Find where the given text appears and provide that cell's center as [x, y] coordinate. 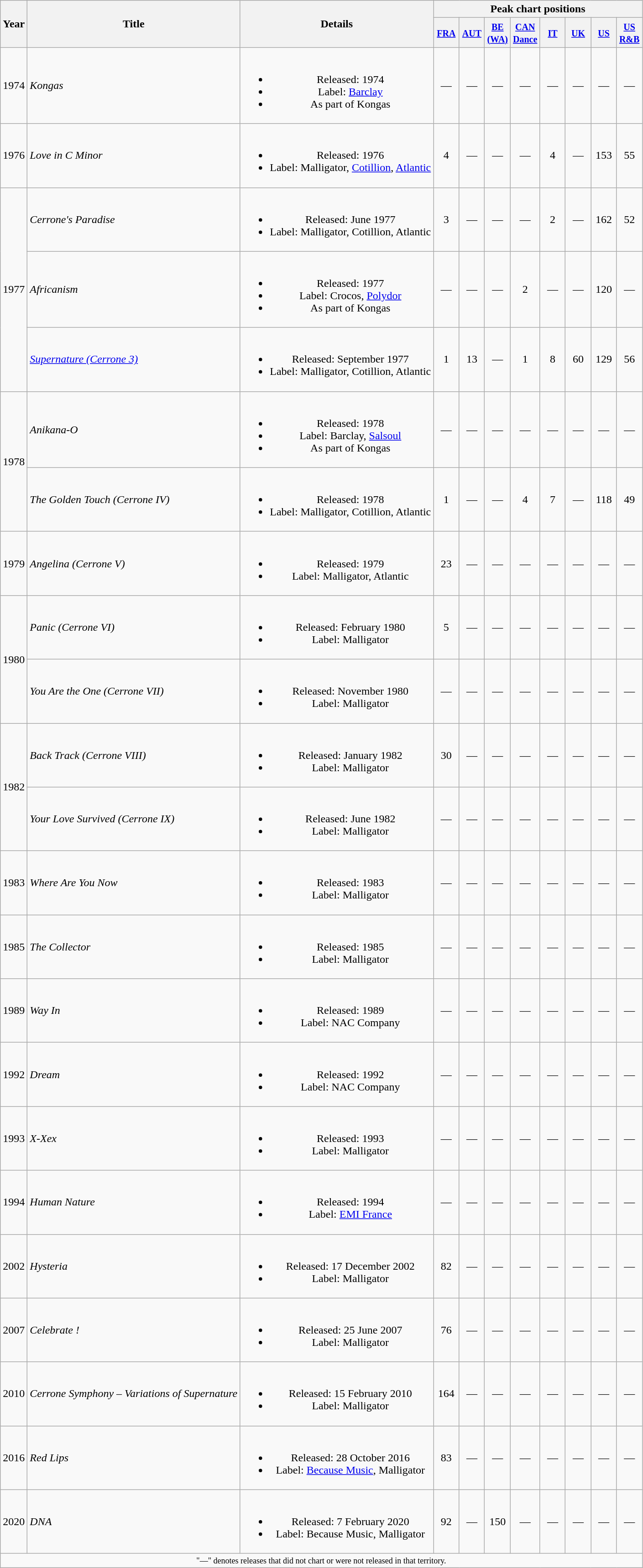
Cerrone Symphony – Variations of Supernature [134, 1394]
Released: 1985Label: Malligator [337, 947]
1974 [14, 86]
120 [604, 289]
UK [578, 33]
Released: 1974Label: BarclayAs part of Kongas [337, 86]
Supernature (Cerrone 3) [134, 359]
Africanism [134, 289]
150 [497, 1521]
Panic (Cerrone VI) [134, 627]
US [604, 33]
118 [604, 499]
76 [446, 1330]
Where Are You Now [134, 883]
2007 [14, 1330]
Your Love Survived (Cerrone IX) [134, 819]
Released: February 1980Label: Malligator [337, 627]
2020 [14, 1521]
Released: January 1982Label: Malligator [337, 755]
Anikana-O [134, 430]
Angelina (Cerrone V) [134, 563]
1992 [14, 1075]
1982 [14, 787]
"—" denotes releases that did not chart or were not released in that territory. [321, 1561]
Hysteria [134, 1266]
Released: June 1977Label: Malligator, Cotillion, Atlantic [337, 219]
The Collector [134, 947]
Released: 1978Label: Barclay, SalsoulAs part of Kongas [337, 430]
Released: November 1980Label: Malligator [337, 691]
92 [446, 1521]
Released: 1989Label: NAC Company [337, 1011]
2002 [14, 1266]
164 [446, 1394]
IT [553, 33]
Released: 25 June 2007Label: Malligator [337, 1330]
DNA [134, 1521]
82 [446, 1266]
Human Nature [134, 1202]
2016 [14, 1458]
X-Xex [134, 1138]
The Golden Touch (Cerrone IV) [134, 499]
1989 [14, 1011]
Released: 7 February 2020Label: Because Music, Malligator [337, 1521]
1985 [14, 947]
Year [14, 24]
Released: 1983Label: Malligator [337, 883]
129 [604, 359]
7 [553, 499]
Released: 1976Label: Malligator, Cotillion, Atlantic [337, 156]
Cerrone's Paradise [134, 219]
Details [337, 24]
1978 [14, 462]
Released: 17 December 2002Label: Malligator [337, 1266]
23 [446, 563]
Released: 1994Label: EMI France [337, 1202]
60 [578, 359]
8 [553, 359]
Released: 1993Label: Malligator [337, 1138]
Back Track (Cerrone VIII) [134, 755]
Way In [134, 1011]
2010 [14, 1394]
83 [446, 1458]
Love in C Minor [134, 156]
162 [604, 219]
30 [446, 755]
FRA [446, 33]
Peak chart positions [538, 9]
AUT [472, 33]
49 [629, 499]
1993 [14, 1138]
1994 [14, 1202]
Released: September 1977Label: Malligator, Cotillion, Atlantic [337, 359]
Released: 1979Label: Malligator, Atlantic [337, 563]
1979 [14, 563]
Red Lips [134, 1458]
52 [629, 219]
Dream [134, 1075]
Celebrate ! [134, 1330]
Released: June 1982Label: Malligator [337, 819]
You Are the One (Cerrone VII) [134, 691]
153 [604, 156]
1977 [14, 289]
Kongas [134, 86]
US R&B [629, 33]
BE (WA) [497, 33]
Released: 15 February 2010Label: Malligator [337, 1394]
1983 [14, 883]
56 [629, 359]
1976 [14, 156]
Released: 1992Label: NAC Company [337, 1075]
Title [134, 24]
1980 [14, 659]
3 [446, 219]
55 [629, 156]
Released: 28 October 2016Label: Because Music, Malligator [337, 1458]
13 [472, 359]
Released: 1977Label: Crocos, PolydorAs part of Kongas [337, 289]
CAN Dance [525, 33]
Released: 1978Label: Malligator, Cotillion, Atlantic [337, 499]
5 [446, 627]
